Extract the [x, y] coordinate from the center of the cell holding the provided text.  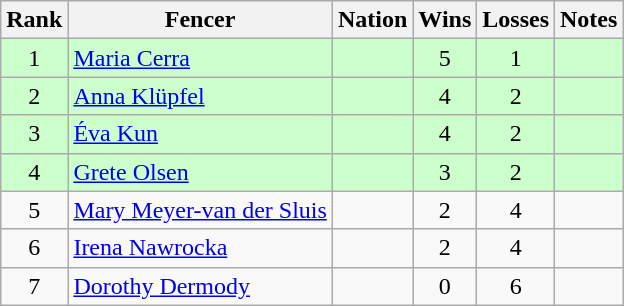
Nation [372, 20]
Grete Olsen [200, 172]
Irena Nawrocka [200, 248]
Mary Meyer-van der Sluis [200, 210]
0 [445, 286]
Dorothy Dermody [200, 286]
Anna Klüpfel [200, 96]
Éva Kun [200, 134]
Fencer [200, 20]
Losses [516, 20]
Notes [589, 20]
Wins [445, 20]
Rank [34, 20]
Maria Cerra [200, 58]
7 [34, 286]
